For the text-containing cell, return its midpoint in [X, Y] coordinate format. 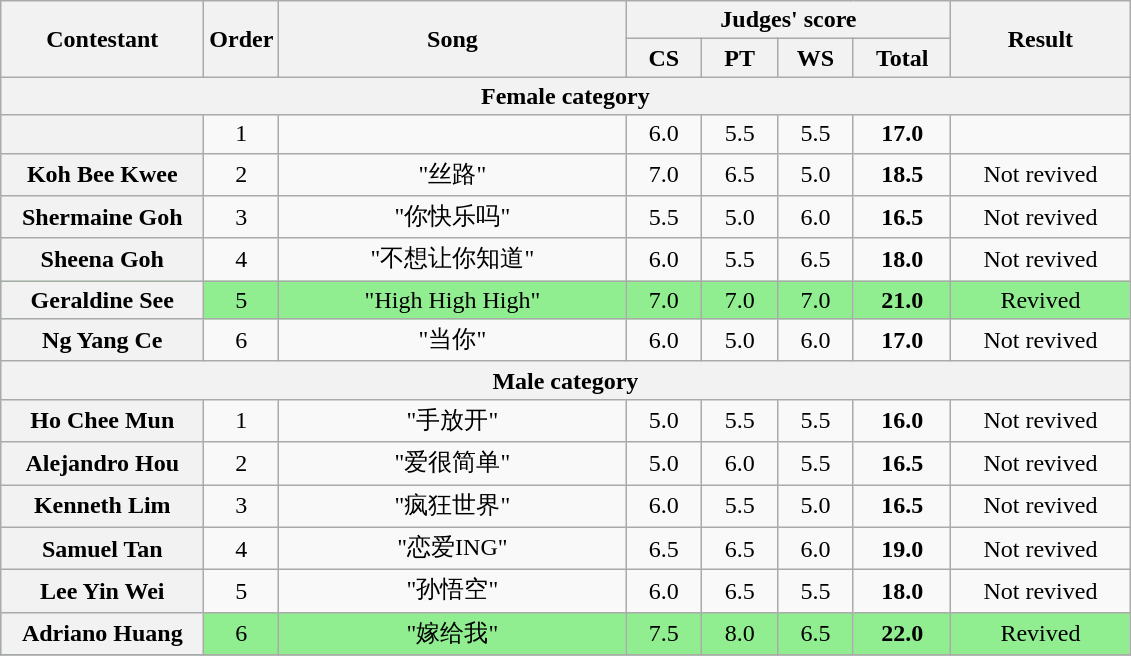
Samuel Tan [102, 548]
"丝路" [452, 174]
"不想让你知道" [452, 260]
Result [1040, 39]
7.5 [664, 634]
Kenneth Lim [102, 506]
Male category [566, 380]
Sheena Goh [102, 260]
"孙悟空" [452, 592]
Female category [566, 96]
CS [664, 58]
Order [242, 39]
Ng Yang Ce [102, 340]
Contestant [102, 39]
Adriano Huang [102, 634]
"恋爱ING" [452, 548]
"High High High" [452, 300]
"当你" [452, 340]
19.0 [902, 548]
PT [740, 58]
"你快乐吗" [452, 218]
Shermaine Goh [102, 218]
21.0 [902, 300]
"手放开" [452, 420]
Geraldine See [102, 300]
18.5 [902, 174]
Ho Chee Mun [102, 420]
Koh Bee Kwee [102, 174]
Song [452, 39]
WS [816, 58]
22.0 [902, 634]
"嫁给我" [452, 634]
Alejandro Hou [102, 464]
8.0 [740, 634]
"疯狂世界" [452, 506]
"爱很简单" [452, 464]
Judges' score [788, 20]
16.0 [902, 420]
Total [902, 58]
Lee Yin Wei [102, 592]
